Provide the [X, Y] coordinate of the cell's center where the given text is located.  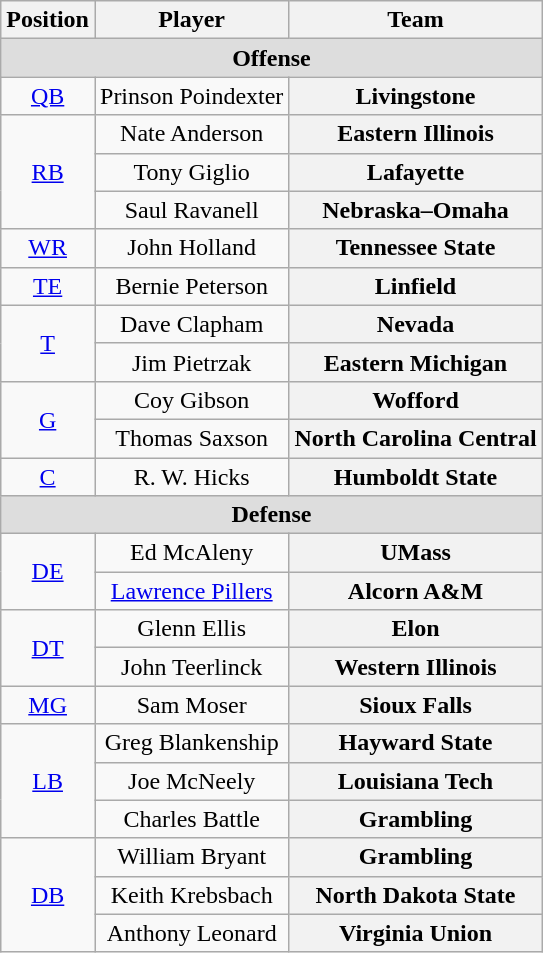
Anthony Leonard [191, 933]
Eastern Illinois [416, 134]
William Bryant [191, 857]
Charles Battle [191, 819]
Humboldt State [416, 477]
RB [48, 172]
G [48, 419]
Greg Blankenship [191, 743]
Louisiana Tech [416, 781]
Nate Anderson [191, 134]
QB [48, 96]
Tony Giglio [191, 172]
Jim Pietrzak [191, 362]
Glenn Ellis [191, 629]
Bernie Peterson [191, 286]
UMass [416, 553]
R. W. Hicks [191, 477]
MG [48, 705]
DE [48, 572]
Eastern Michigan [416, 362]
Ed McAleny [191, 553]
Prinson Poindexter [191, 96]
LB [48, 781]
Lawrence Pillers [191, 591]
TE [48, 286]
Position [48, 20]
Virginia Union [416, 933]
Saul Ravanell [191, 210]
North Dakota State [416, 895]
Keith Krebsbach [191, 895]
Linfield [416, 286]
Dave Clapham [191, 324]
Sam Moser [191, 705]
T [48, 343]
Team [416, 20]
DT [48, 648]
Joe McNeely [191, 781]
Player [191, 20]
Offense [272, 58]
Hayward State [416, 743]
John Holland [191, 248]
C [48, 477]
North Carolina Central [416, 438]
Alcorn A&M [416, 591]
Lafayette [416, 172]
Western Illinois [416, 667]
Thomas Saxson [191, 438]
Tennessee State [416, 248]
John Teerlinck [191, 667]
Defense [272, 515]
Sioux Falls [416, 705]
Nebraska–Omaha [416, 210]
DB [48, 895]
Coy Gibson [191, 400]
Elon [416, 629]
WR [48, 248]
Livingstone [416, 96]
Nevada [416, 324]
Wofford [416, 400]
